Find where the given text appears and provide that cell's center as (X, Y) coordinate. 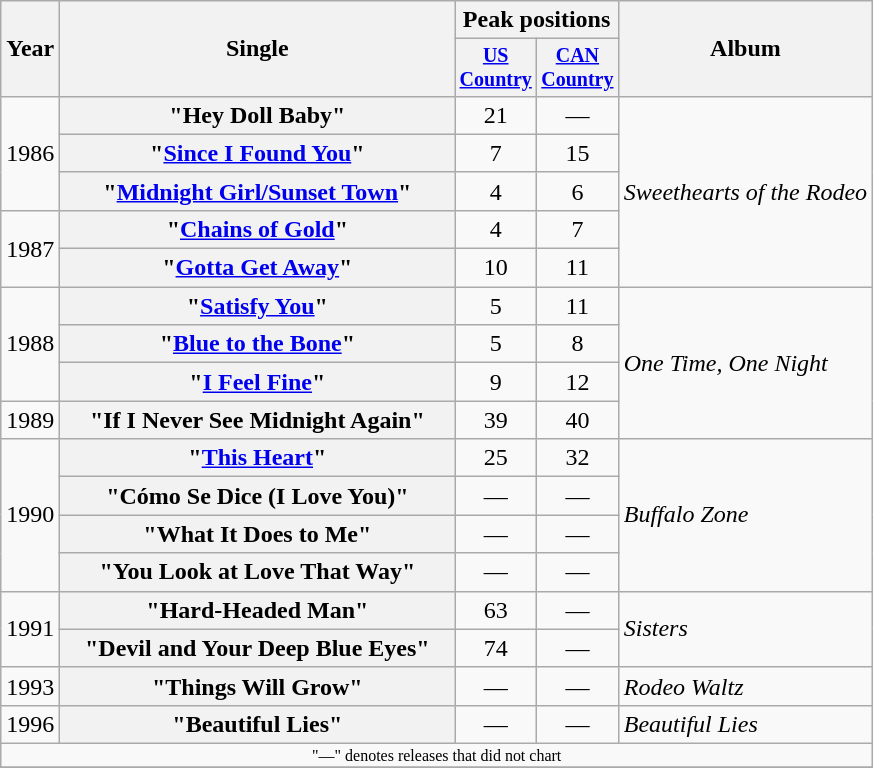
Peak positions (536, 20)
One Time, One Night (745, 363)
1993 (30, 686)
"I Feel Fine" (258, 382)
1991 (30, 629)
"Beautiful Lies" (258, 724)
Rodeo Waltz (745, 686)
"What It Does to Me" (258, 534)
1989 (30, 420)
Sisters (745, 629)
CAN Country (578, 68)
9 (496, 382)
8 (578, 344)
"You Look at Love That Way" (258, 572)
21 (496, 115)
39 (496, 420)
32 (578, 458)
12 (578, 382)
25 (496, 458)
"This Heart" (258, 458)
"Devil and Your Deep Blue Eyes" (258, 648)
"Hey Doll Baby" (258, 115)
40 (578, 420)
15 (578, 153)
"Cómo Se Dice (I Love You)" (258, 496)
"If I Never See Midnight Again" (258, 420)
Buffalo Zone (745, 515)
Beautiful Lies (745, 724)
10 (496, 268)
6 (578, 191)
"Chains of Gold" (258, 229)
"Since I Found You" (258, 153)
Album (745, 49)
"Hard-Headed Man" (258, 610)
1987 (30, 248)
Sweethearts of the Rodeo (745, 191)
"—" denotes releases that did not chart (437, 755)
63 (496, 610)
1996 (30, 724)
74 (496, 648)
"Midnight Girl/Sunset Town" (258, 191)
"Things Will Grow" (258, 686)
"Satisfy You" (258, 306)
Single (258, 49)
Year (30, 49)
1990 (30, 515)
US Country (496, 68)
1988 (30, 344)
"Gotta Get Away" (258, 268)
"Blue to the Bone" (258, 344)
1986 (30, 153)
